Return (x, y) of the center of cell containing provided text 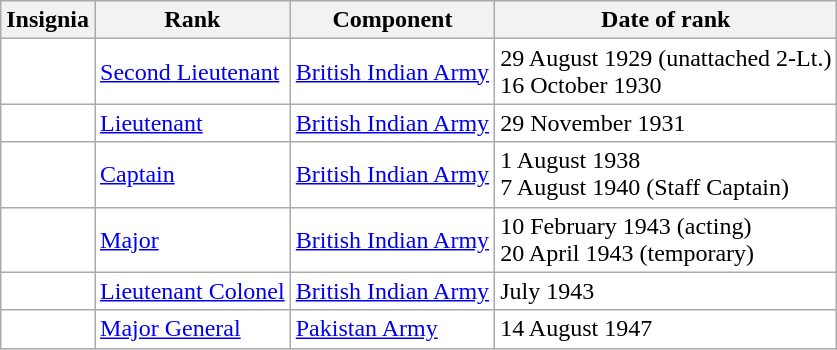
29 August 1929 (unattached 2-Lt.) 16 October 1930 (666, 72)
Major (193, 240)
Pakistan Army (392, 329)
10 February 1943 (acting)20 April 1943 (temporary) (666, 240)
Lieutenant Colonel (193, 291)
Component (392, 20)
14 August 1947 (666, 329)
July 1943 (666, 291)
1 August 19387 August 1940 (Staff Captain) (666, 174)
Second Lieutenant (193, 72)
Date of rank (666, 20)
Major General (193, 329)
Insignia (48, 20)
29 November 1931 (666, 123)
Captain (193, 174)
Lieutenant (193, 123)
Rank (193, 20)
